Find where the given text appears and provide that cell's center as (X, Y) coordinate. 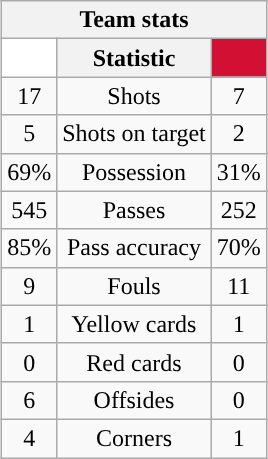
69% (30, 172)
Red cards (134, 362)
17 (30, 96)
Offsides (134, 400)
70% (238, 248)
545 (30, 210)
4 (30, 438)
5 (30, 134)
Statistic (134, 58)
31% (238, 172)
Yellow cards (134, 324)
Pass accuracy (134, 248)
85% (30, 248)
2 (238, 134)
Team stats (134, 20)
9 (30, 286)
Passes (134, 210)
Possession (134, 172)
6 (30, 400)
Corners (134, 438)
252 (238, 210)
Fouls (134, 286)
7 (238, 96)
Shots on target (134, 134)
Shots (134, 96)
11 (238, 286)
